From the cell containing the given text, extract its center point as [x, y] coordinate. 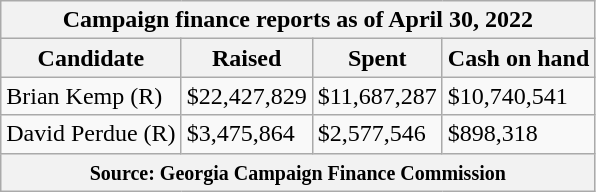
$22,427,829 [246, 96]
$898,318 [518, 134]
Candidate [91, 58]
$2,577,546 [377, 134]
Spent [377, 58]
Raised [246, 58]
Brian Kemp (R) [91, 96]
$11,687,287 [377, 96]
David Perdue (R) [91, 134]
Campaign finance reports as of April 30, 2022 [298, 20]
Cash on hand [518, 58]
$10,740,541 [518, 96]
$3,475,864 [246, 134]
Source: Georgia Campaign Finance Commission [298, 172]
